Output the [x, y] coordinate of the center of the cell containing the given text.  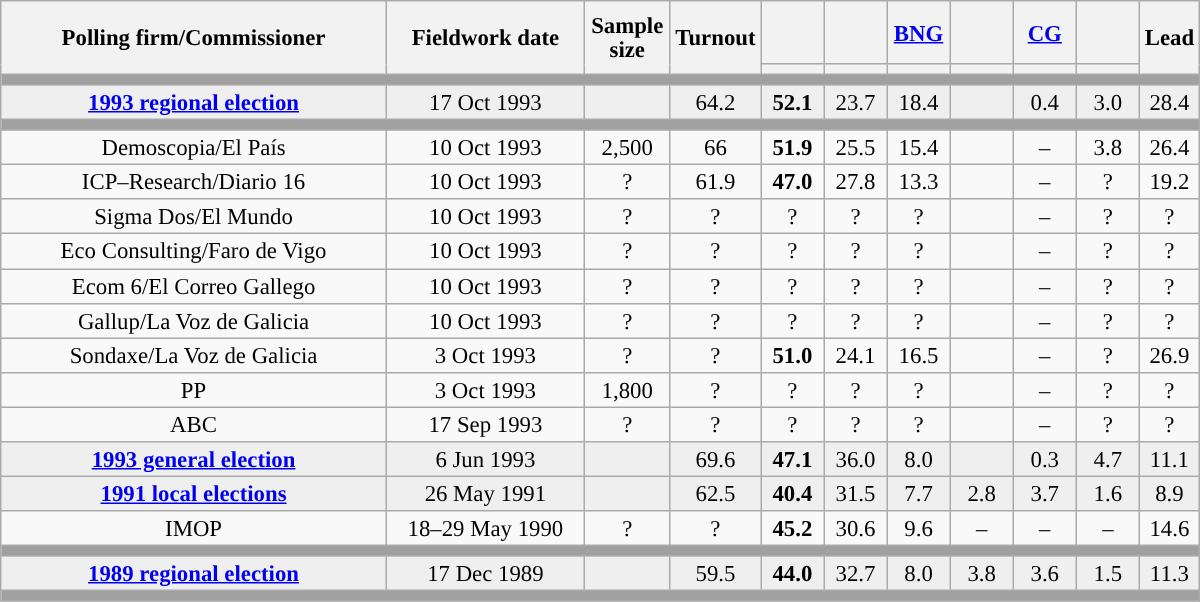
1,800 [627, 390]
19.2 [1169, 182]
30.6 [856, 528]
1.6 [1108, 494]
17 Sep 1993 [485, 424]
18.4 [918, 102]
2.8 [982, 494]
51.0 [792, 356]
24.1 [856, 356]
Turnout [716, 38]
PP [194, 390]
Sigma Dos/El Mundo [194, 218]
32.7 [856, 574]
ICP–Research/Diario 16 [194, 182]
1.5 [1108, 574]
51.9 [792, 148]
Ecom 6/El Correo Gallego [194, 286]
1993 general election [194, 460]
44.0 [792, 574]
23.7 [856, 102]
52.1 [792, 102]
Polling firm/Commissioner [194, 38]
61.9 [716, 182]
3.0 [1108, 102]
17 Oct 1993 [485, 102]
11.1 [1169, 460]
3.7 [1044, 494]
40.4 [792, 494]
17 Dec 1989 [485, 574]
Fieldwork date [485, 38]
59.5 [716, 574]
47.0 [792, 182]
14.6 [1169, 528]
8.9 [1169, 494]
25.5 [856, 148]
7.7 [918, 494]
31.5 [856, 494]
0.4 [1044, 102]
2,500 [627, 148]
ABC [194, 424]
62.5 [716, 494]
26.4 [1169, 148]
27.8 [856, 182]
Lead [1169, 38]
13.3 [918, 182]
15.4 [918, 148]
Demoscopia/El País [194, 148]
47.1 [792, 460]
9.6 [918, 528]
16.5 [918, 356]
26.9 [1169, 356]
1991 local elections [194, 494]
36.0 [856, 460]
26 May 1991 [485, 494]
69.6 [716, 460]
66 [716, 148]
4.7 [1108, 460]
CG [1044, 32]
1993 regional election [194, 102]
1989 regional election [194, 574]
0.3 [1044, 460]
Gallup/La Voz de Galicia [194, 320]
45.2 [792, 528]
18–29 May 1990 [485, 528]
64.2 [716, 102]
Sample size [627, 38]
3.6 [1044, 574]
28.4 [1169, 102]
11.3 [1169, 574]
Sondaxe/La Voz de Galicia [194, 356]
IMOP [194, 528]
BNG [918, 32]
6 Jun 1993 [485, 460]
Eco Consulting/Faro de Vigo [194, 252]
